Scan for the cell matching the given text and deliver its (X, Y) coordinate at center. 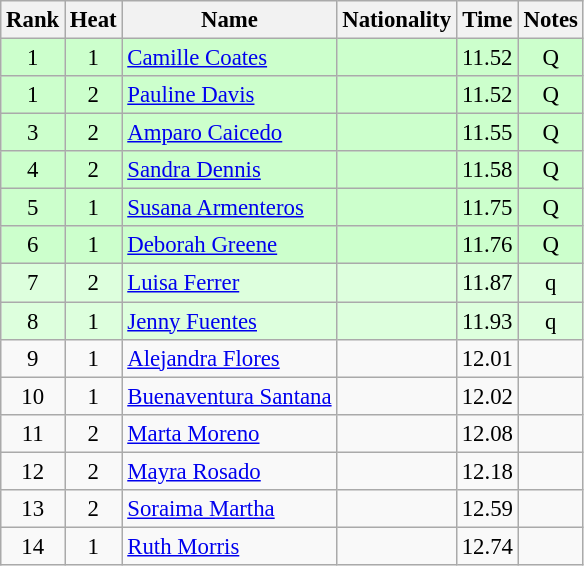
13 (33, 509)
11.55 (487, 133)
Name (230, 20)
Mayra Rosado (230, 471)
Pauline Davis (230, 95)
Notes (550, 20)
5 (33, 208)
Deborah Greene (230, 245)
12 (33, 471)
Buenaventura Santana (230, 396)
3 (33, 133)
8 (33, 321)
6 (33, 245)
12.18 (487, 471)
Marta Moreno (230, 433)
11.76 (487, 245)
Soraima Martha (230, 509)
12.59 (487, 509)
Jenny Fuentes (230, 321)
11 (33, 433)
14 (33, 546)
Ruth Morris (230, 546)
Alejandra Flores (230, 358)
Rank (33, 20)
Camille Coates (230, 58)
Heat (94, 20)
12.08 (487, 433)
4 (33, 170)
11.75 (487, 208)
Susana Armenteros (230, 208)
7 (33, 283)
10 (33, 396)
11.93 (487, 321)
11.87 (487, 283)
Nationality (396, 20)
Amparo Caicedo (230, 133)
Sandra Dennis (230, 170)
11.58 (487, 170)
12.01 (487, 358)
Luisa Ferrer (230, 283)
12.02 (487, 396)
Time (487, 20)
12.74 (487, 546)
9 (33, 358)
